Identify which cell holds the provided text, then report its [X, Y] central coordinate. 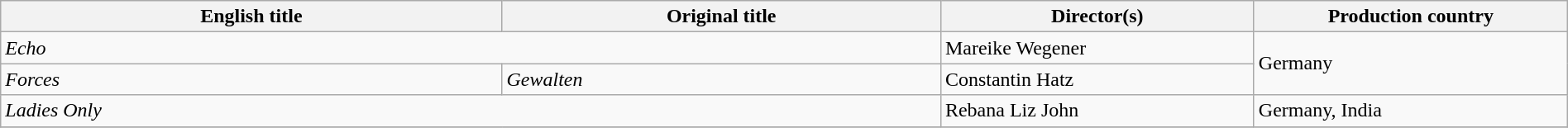
English title [251, 17]
Rebana Liz John [1097, 111]
Original title [721, 17]
Production country [1411, 17]
Mareike Wegener [1097, 48]
Gewalten [721, 79]
Director(s) [1097, 17]
Germany, India [1411, 111]
Echo [471, 48]
Germany [1411, 64]
Ladies Only [471, 111]
Forces [251, 79]
Constantin Hatz [1097, 79]
